Identify which cell holds the provided text, then report its (x, y) central coordinate. 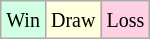
Win (24, 20)
Loss (126, 20)
Draw (72, 20)
